Output the [x, y] coordinate of the center of the cell containing the given text.  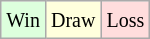
Loss [126, 20]
Win [24, 20]
Draw [72, 20]
